From the cell containing the given text, extract its center point as (x, y) coordinate. 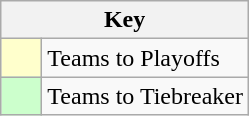
Key (125, 20)
Teams to Tiebreaker (146, 96)
Teams to Playoffs (146, 58)
